Scan for the cell matching the given text and deliver its (x, y) coordinate at center. 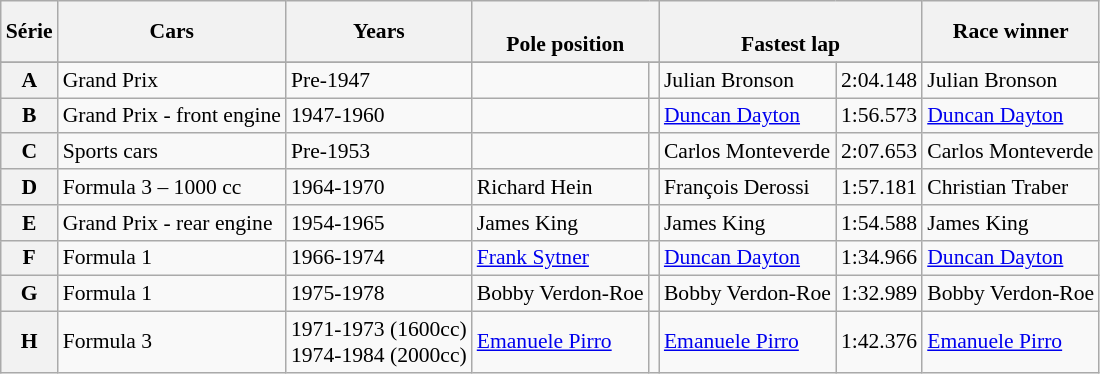
1:56.573 (879, 116)
1:57.181 (879, 187)
François Derossi (748, 187)
1:42.376 (879, 342)
1964-1970 (379, 187)
E (30, 223)
Fastest lap (790, 32)
D (30, 187)
1966-1974 (379, 258)
Cars (172, 32)
Richard Hein (560, 187)
Frank Sytner (560, 258)
Sports cars (172, 152)
1947-1960 (379, 116)
Grand Prix - front engine (172, 116)
Grand Prix (172, 80)
A (30, 80)
Formula 3 (172, 342)
G (30, 294)
Pole position (566, 32)
2:04.148 (879, 80)
Pre-1953 (379, 152)
Grand Prix - rear engine (172, 223)
H (30, 342)
2:07.653 (879, 152)
Years (379, 32)
1971-1973 (1600cc)1974-1984 (2000cc) (379, 342)
C (30, 152)
Série (30, 32)
Christian Traber (1010, 187)
1:34.966 (879, 258)
Pre-1947 (379, 80)
1:32.989 (879, 294)
B (30, 116)
Formula 3 – 1000 cc (172, 187)
1:54.588 (879, 223)
1975-1978 (379, 294)
F (30, 258)
1954-1965 (379, 223)
Race winner (1010, 32)
